Capture the cell that displays the provided text and extract its (x, y) central coordinate. 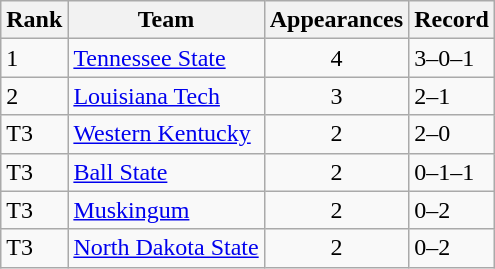
3–0–1 (452, 58)
Tennessee State (166, 58)
Record (452, 20)
0–1–1 (452, 172)
Appearances (336, 20)
1 (34, 58)
Ball State (166, 172)
Muskingum (166, 210)
Team (166, 20)
2–0 (452, 134)
4 (336, 58)
Western Kentucky (166, 134)
Louisiana Tech (166, 96)
Rank (34, 20)
3 (336, 96)
North Dakota State (166, 248)
2–1 (452, 96)
